Locate the cell with the specified text and output its (X, Y) center coordinate. 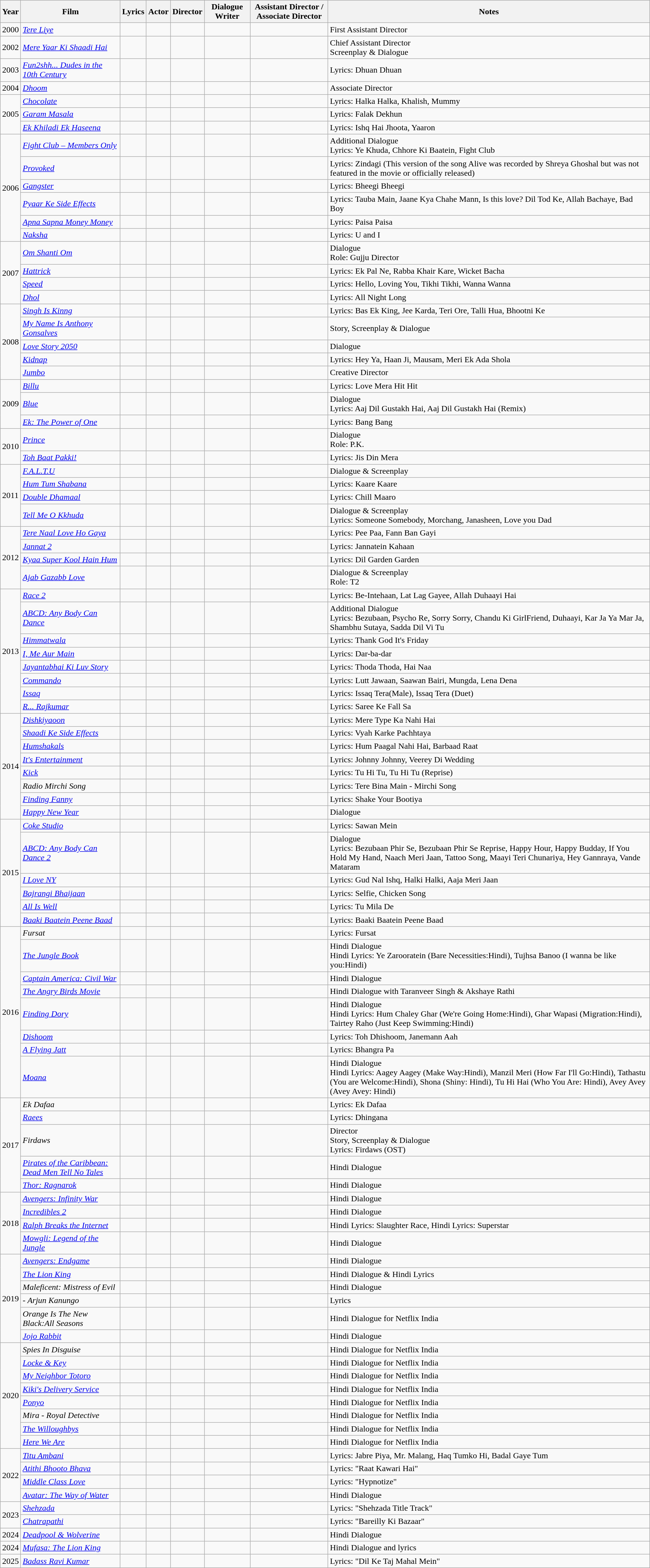
Lyrics: Jannatein Kahaan (489, 546)
Mowgli: Legend of the Jungle (70, 1243)
The Willoughbys (70, 1429)
Pirates of the Caribbean: Dead Men Tell No Tales (70, 1168)
Kidnap (70, 359)
Lyrics: Ishq Hai Jhoota, Yaaron (489, 127)
Notes (489, 12)
Actor (158, 12)
Dialogue & Screenplay (489, 471)
ABCD: Any Body Can Dance 2 (70, 853)
Jumbo (70, 373)
Lyrics: Bheegi Bheegi (489, 186)
Finding Dory (70, 1014)
Mere Yaar Ki Shaadi Hai (70, 47)
Shaadi Ke Side Effects (70, 733)
Tere Naal Love Ho Gaya (70, 533)
Creative Director (489, 373)
Mira - Royal Detective (70, 1416)
F.A.L.T.U (70, 471)
2016 (10, 1012)
Ek Khiladi Ek Haseena (70, 127)
Lyrics: "Bareilly Ki Bazaar" (489, 1521)
2010 (10, 446)
Lyrics: Dhingana (489, 1118)
Gangster (70, 186)
Billu (70, 386)
Radio Mirchi Song (70, 786)
Happy New Year (70, 812)
2019 (10, 1298)
Assistant Director / Associate Director (289, 12)
2003 (10, 70)
Here We Are (70, 1442)
Lyrics: Vyah Karke Pachhtaya (489, 733)
I, Me Aur Main (70, 654)
Jayantabhai Ki Luv Story (70, 667)
Lyrics: Selfie, Chicken Song (489, 893)
Kyaa Super Kool Hain Hum (70, 559)
Pyaar Ke Side Effects (70, 204)
It's Entertainment (70, 760)
Dialogue & ScreenplayRole: T2 (489, 577)
Provoked (70, 168)
2018 (10, 1223)
Finding Fanny (70, 799)
Incredibles 2 (70, 1212)
Spies In Disguise (70, 1350)
2013 (10, 651)
2004 (10, 88)
Lyrics: Mere Type Ka Nahi Hai (489, 720)
Lyrics: Love Mera Hit Hit (489, 386)
2023 (10, 1515)
Lyrics: Baaki Baatein Peene Baad (489, 920)
Om Shanti Om (70, 253)
All Is Well (70, 906)
Lyrics: Thank God It's Friday (489, 640)
Ajab Gazabb Love (70, 577)
Avengers: Endgame (70, 1261)
Fight Club – Members Only (70, 145)
Lyrics: Tu Hi Tu, Tu Hi Tu (Reprise) (489, 773)
Naksha (70, 235)
Lyrics: Bang Bang (489, 422)
Tell Me O Kkhuda (70, 515)
DialogueLyrics: Aaj Dil Gustakh Hai, Aaj Dil Gustakh Hai (Remix) (489, 404)
Lyrics: Gud Nal Ishq, Halki Halki, Aaja Meri Jaan (489, 880)
Ralph Breaks the Internet (70, 1225)
First Assistant Director (489, 30)
Lyrics: Toh Dhishoom, Janemann Aah (489, 1037)
Lyrics: Dil Garden Garden (489, 559)
Lyrics: Johnny Johnny, Veerey Di Wedding (489, 760)
Commando (70, 680)
ABCD: Any Body Can Dance (70, 618)
2015 (10, 872)
My Name Is Anthony Gonsalves (70, 329)
Hindi Dialogue and lyrics (489, 1548)
2006 (10, 188)
2000 (10, 30)
Lyrics: Hey Ya, Haan Ji, Mausam, Meri Ek Ada Shola (489, 359)
Additional DialogueLyrics: Bezubaan, Psycho Re, Sorry Sorry, Chandu Ki GirlFriend, Duhaayi, Kar Ja Ya Mar Ja, Shambhu Sutaya, Sadda Dil Vi Tu (489, 618)
Dishkiyaoon (70, 720)
Ek Dafaa (70, 1104)
Ek: The Power of One (70, 422)
Hattrick (70, 271)
Lyrics: Zindagi (This version of the song Alive was recorded by Shreya Ghoshal but was not featured in the movie or officially released) (489, 168)
Lyrics: Ek Dafaa (489, 1104)
Lyrics: Be-Intehaan, Lat Lag Gayee, Allah Duhaayi Hai (489, 595)
Fun2shh... Dudes in the 10th Century (70, 70)
Lyrics: Falak Dekhun (489, 114)
DialogueRole: Gujju Director (489, 253)
Baaki Baatein Peene Baad (70, 920)
Issaq (70, 693)
Ponyo (70, 1402)
Lyrics: Jabre Piya, Mr. Malang, Haq Tumko Hi, Badal Gaye Tum (489, 1455)
Lyrics: Dar-ba-dar (489, 654)
Apna Sapna Money Money (70, 222)
Jojo Rabbit (70, 1336)
Lyrics: Thoda Thoda, Hai Naa (489, 667)
Dialogue & ScreenplayLyrics: Someone Somebody, Morchang, Janasheen, Love you Dad (489, 515)
DirectorStory, Screenplay & DialogueLyrics: Firdaws (OST) (489, 1140)
Lyrics: Fursat (489, 933)
Firdaws (70, 1140)
Lyrics: Pee Paa, Fann Ban Gayi (489, 533)
Hindi Lyrics: Slaughter Race, Hindi Lyrics: Superstar (489, 1225)
Lyrics: All Night Long (489, 297)
Additional DialogueLyrics: Ye Khuda, Chhore Ki Baatein, Fight Club (489, 145)
Deadpool & Wolverine (70, 1535)
Shehzada (70, 1508)
Lyrics: Hello, Loving You, Tikhi Tikhi, Wanna Wanna (489, 284)
Lyrics: Issaq Tera(Male), Issaq Tera (Duet) (489, 693)
Lyrics: Ek Pal Ne, Rabba Khair Kare, Wicket Bacha (489, 271)
Lyrics: "Dil Ke Taj Mahal Mein" (489, 1561)
Lyrics: Jis Din Mera (489, 457)
Humshakals (70, 746)
Moana (70, 1077)
Middle Class Love (70, 1482)
DialogueRole: P.K. (489, 440)
Toh Baat Pakki! (70, 457)
Singh Is Kinng (70, 310)
Chief Assistant DirectorScreenplay & Dialogue (489, 47)
Avengers: Infinity War (70, 1198)
2005 (10, 114)
Blue (70, 404)
Atithi Bhooto Bhava (70, 1468)
Lyrics: Tauba Main, Jaane Kya Chahe Mann, Is this love? Dil Tod Ke, Allah Bachaye, Bad Boy (489, 204)
Lyrics: Kaare Kaare (489, 484)
Bajrangi Bhaijaan (70, 893)
Film (70, 12)
Dishoom (70, 1037)
The Jungle Book (70, 955)
Lyrics: Paisa Paisa (489, 222)
Garam Masala (70, 114)
2002 (10, 47)
Lyrics: Sawan Mein (489, 826)
Speed (70, 284)
Tere Liye (70, 30)
The Angry Birds Movie (70, 992)
2011 (10, 495)
Prince (70, 440)
Lyrics: "Hypnotize" (489, 1482)
2007 (10, 273)
Badass Ravi Kumar (70, 1561)
Love Story 2050 (70, 346)
Captain America: Civil War (70, 978)
Maleficent: Mistress of Evil (70, 1287)
Lyrics: Tu Mila De (489, 906)
2012 (10, 558)
Jannat 2 (70, 546)
Lyrics: "Shehzada Title Track" (489, 1508)
2017 (10, 1145)
2025 (10, 1561)
Orange Is The New Black:All Seasons (70, 1318)
A Flying Jatt (70, 1050)
2009 (10, 404)
Dhoom (70, 88)
Fursat (70, 933)
Lyrics: Bas Ek King, Jee Karda, Teri Ore, Talli Hua, Bhootni Ke (489, 310)
Lyrics: Hum Paagal Nahi Hai, Barbaad Raat (489, 746)
2020 (10, 1396)
R... Rajkumar (70, 706)
The Lion King (70, 1274)
Dhol (70, 297)
Chatrapathi (70, 1521)
Raees (70, 1118)
Hum Tum Shabana (70, 484)
Hindi DialogueHindi Lyrics: Hum Chaley Ghar (We're Going Home:Hindi), Ghar Wapasi (Migration:Hindi), Tairtey Raho (Just Keep Swimming:Hindi) (489, 1014)
Dialogue Writer (227, 12)
2014 (10, 766)
2008 (10, 342)
Lyrics: Tere Bina Main - Mirchi Song (489, 786)
Lyrics: Lutt Jawaan, Saawan Bairi, Mungda, Lena Dena (489, 680)
Hindi Dialogue & Hindi Lyrics (489, 1274)
Kiki's Delivery Service (70, 1389)
Lyrics: "Raat Kawari Hai" (489, 1468)
My Neighbor Totoro (70, 1376)
Double Dhamaal (70, 497)
Lyrics: Chill Maaro (489, 497)
Lyrics: U and I (489, 235)
Kick (70, 773)
Lyrics: Bhangra Pa (489, 1050)
- Arjun Kanungo (70, 1301)
Lyrics: Shake Your Bootiya (489, 799)
Hindi Dialogue with Taranveer Singh & Akshaye Rathi (489, 992)
Mufasa: The Lion King (70, 1548)
Locke & Key (70, 1363)
Director (187, 12)
Lyrics: Saree Ke Fall Sa (489, 706)
Thor: Ragnarok (70, 1185)
Himmatwala (70, 640)
Lyrics: Halka Halka, Khalish, Mummy (489, 101)
Lyrics: Dhuan Dhuan (489, 70)
Hindi DialogueHindi Lyrics: Ye Zarooratein (Bare Necessities:Hindi), Tujhsa Banoo (I wanna be like you:Hindi) (489, 955)
Associate Director (489, 88)
Coke Studio (70, 826)
2022 (10, 1475)
Race 2 (70, 595)
Year (10, 12)
Titu Ambani (70, 1455)
I Love NY (70, 880)
Avatar: The Way of Water (70, 1495)
Chocolate (70, 101)
Story, Screenplay & Dialogue (489, 329)
